For the text-containing cell, return its midpoint in (x, y) coordinate format. 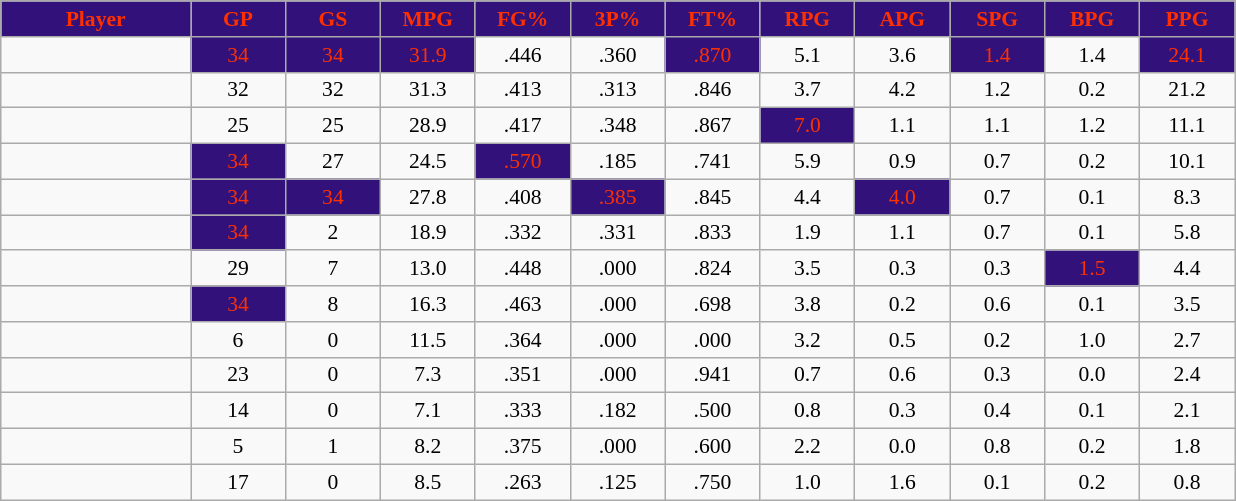
4.0 (902, 197)
0.5 (902, 340)
.385 (618, 197)
5.1 (808, 55)
11.1 (1188, 126)
.333 (522, 411)
2 (332, 233)
.417 (522, 126)
31.9 (428, 55)
.463 (522, 304)
21.2 (1188, 90)
7.1 (428, 411)
GP (238, 19)
FT% (712, 19)
.446 (522, 55)
3.6 (902, 55)
.182 (618, 411)
6 (238, 340)
.360 (618, 55)
13.0 (428, 269)
Player (96, 19)
27 (332, 162)
28.9 (428, 126)
2.7 (1188, 340)
29 (238, 269)
MPG (428, 19)
23 (238, 375)
24.5 (428, 162)
.348 (618, 126)
.375 (522, 447)
.364 (522, 340)
.750 (712, 482)
3.2 (808, 340)
BPG (1092, 19)
2.1 (1188, 411)
11.5 (428, 340)
7.3 (428, 375)
.332 (522, 233)
GS (332, 19)
.870 (712, 55)
3P% (618, 19)
8 (332, 304)
.741 (712, 162)
.448 (522, 269)
.313 (618, 90)
14 (238, 411)
.941 (712, 375)
.833 (712, 233)
4.2 (902, 90)
3.7 (808, 90)
.846 (712, 90)
8.2 (428, 447)
1.9 (808, 233)
5.8 (1188, 233)
APG (902, 19)
2.2 (808, 447)
10.1 (1188, 162)
PPG (1188, 19)
18.9 (428, 233)
.125 (618, 482)
.500 (712, 411)
8.5 (428, 482)
.570 (522, 162)
1.6 (902, 482)
16.3 (428, 304)
.351 (522, 375)
24.1 (1188, 55)
.413 (522, 90)
.263 (522, 482)
.185 (618, 162)
8.3 (1188, 197)
0.9 (902, 162)
2.4 (1188, 375)
.600 (712, 447)
31.3 (428, 90)
1.8 (1188, 447)
0.4 (998, 411)
.408 (522, 197)
.845 (712, 197)
7 (332, 269)
3.8 (808, 304)
1 (332, 447)
.331 (618, 233)
.698 (712, 304)
7.0 (808, 126)
.824 (712, 269)
1.5 (1092, 269)
17 (238, 482)
5 (238, 447)
5.9 (808, 162)
FG% (522, 19)
.867 (712, 126)
27.8 (428, 197)
RPG (808, 19)
SPG (998, 19)
